From the cell containing the given text, extract its center point as [x, y] coordinate. 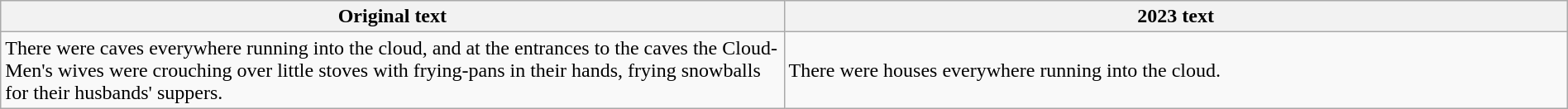
2023 text [1176, 17]
Original text [392, 17]
There were houses everywhere running into the cloud. [1176, 70]
